Locate the cell with the specified text and output its (x, y) center coordinate. 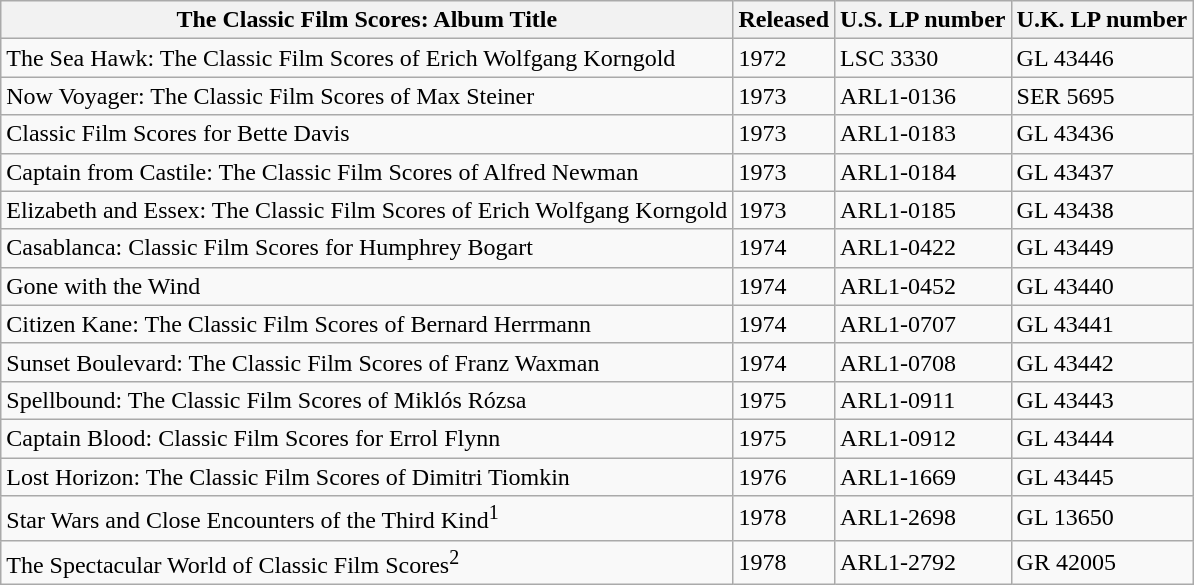
GL 13650 (1102, 518)
ARL1-0912 (923, 438)
ARL1-2698 (923, 518)
ARL1-2792 (923, 562)
ARL1-0136 (923, 96)
Released (784, 20)
GL 43436 (1102, 134)
LSC 3330 (923, 58)
The Spectacular World of Classic Film Scores2 (367, 562)
SER 5695 (1102, 96)
1972 (784, 58)
Now Voyager: The Classic Film Scores of Max Steiner (367, 96)
Star Wars and Close Encounters of the Third Kind1 (367, 518)
ARL1-0707 (923, 324)
GL 43440 (1102, 286)
Sunset Boulevard: The Classic Film Scores of Franz Waxman (367, 362)
Classic Film Scores for Bette Davis (367, 134)
ARL1-0185 (923, 210)
GL 43445 (1102, 477)
Lost Horizon: The Classic Film Scores of Dimitri Tiomkin (367, 477)
ARL1-0184 (923, 172)
GL 43441 (1102, 324)
GL 43442 (1102, 362)
ARL1-0422 (923, 248)
ARL1-0183 (923, 134)
Elizabeth and Essex: The Classic Film Scores of Erich Wolfgang Korngold (367, 210)
ARL1-0708 (923, 362)
ARL1-0911 (923, 400)
GL 43444 (1102, 438)
ARL1-1669 (923, 477)
ARL1-0452 (923, 286)
Citizen Kane: The Classic Film Scores of Bernard Herrmann (367, 324)
GL 43449 (1102, 248)
GL 43443 (1102, 400)
Casablanca: Classic Film Scores for Humphrey Bogart (367, 248)
U.K. LP number (1102, 20)
GL 43437 (1102, 172)
The Classic Film Scores: Album Title (367, 20)
The Sea Hawk: The Classic Film Scores of Erich Wolfgang Korngold (367, 58)
Captain Blood: Classic Film Scores for Errol Flynn (367, 438)
1976 (784, 477)
GR 42005 (1102, 562)
Captain from Castile: The Classic Film Scores of Alfred Newman (367, 172)
Gone with the Wind (367, 286)
U.S. LP number (923, 20)
Spellbound: The Classic Film Scores of Miklós Rózsa (367, 400)
GL 43438 (1102, 210)
GL 43446 (1102, 58)
